Pinpoint the cell where the given text exists, returning its (X, Y) midpoint coordinate. 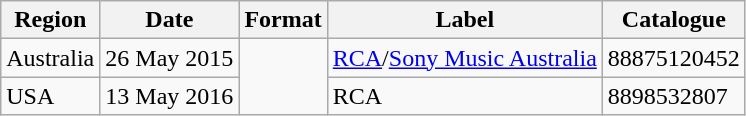
Format (283, 20)
88875120452 (674, 58)
Australia (50, 58)
8898532807 (674, 96)
USA (50, 96)
26 May 2015 (170, 58)
RCA/Sony Music Australia (464, 58)
Catalogue (674, 20)
Date (170, 20)
RCA (464, 96)
Label (464, 20)
13 May 2016 (170, 96)
Region (50, 20)
